For the text-containing cell, return its midpoint in [X, Y] coordinate format. 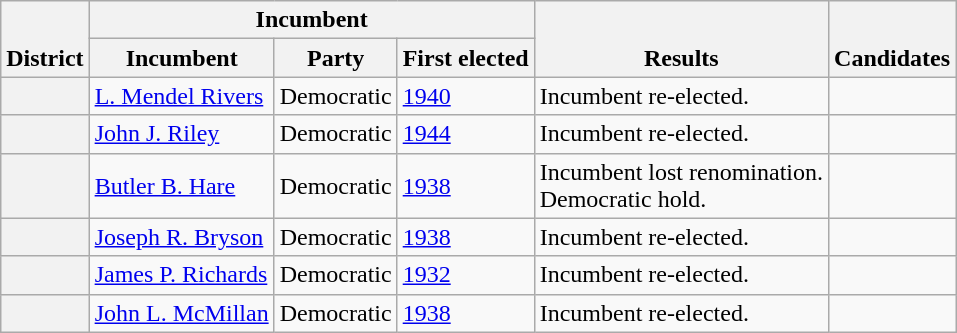
Butler B. Hare [182, 186]
Joseph R. Bryson [182, 237]
L. Mendel Rivers [182, 96]
District [45, 39]
Incumbent lost renomination.Democratic hold. [681, 186]
Candidates [892, 39]
First elected [466, 58]
1932 [466, 275]
1944 [466, 134]
1940 [466, 96]
Results [681, 39]
James P. Richards [182, 275]
Party [336, 58]
John L. McMillan [182, 313]
John J. Riley [182, 134]
